Locate the cell with the specified text and output its [X, Y] center coordinate. 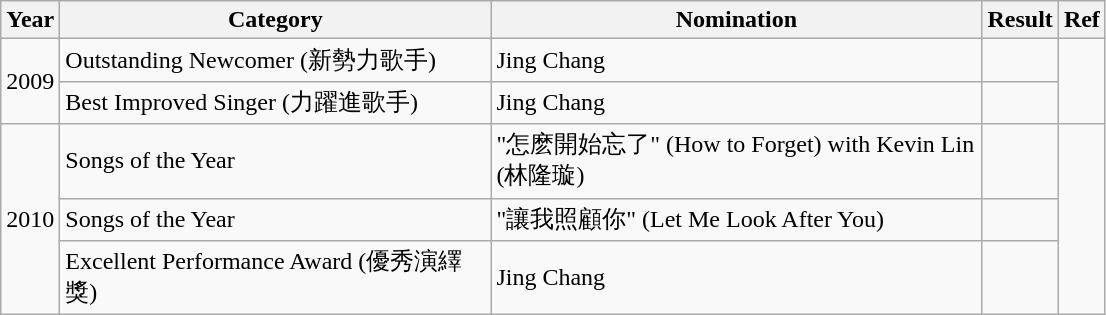
"怎麽開始忘了" (How to Forget) with Kevin Lin (林隆璇) [736, 161]
2009 [30, 82]
Nomination [736, 20]
Year [30, 20]
Outstanding Newcomer (新勢力歌手) [276, 60]
Excellent Performance Award (優秀演繹獎) [276, 278]
Category [276, 20]
Best Improved Singer (力躍進歌手) [276, 102]
Result [1020, 20]
2010 [30, 220]
Ref [1082, 20]
"讓我照顧你" (Let Me Look After You) [736, 220]
